For the text-containing cell, return its midpoint in [x, y] coordinate format. 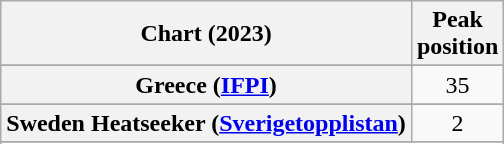
35 [457, 85]
Sweden Heatseeker (Sverigetopplistan) [206, 123]
2 [457, 123]
Chart (2023) [206, 34]
Greece (IFPI) [206, 85]
Peakposition [457, 34]
